Extract the [X, Y] coordinate from the center of the cell holding the provided text.  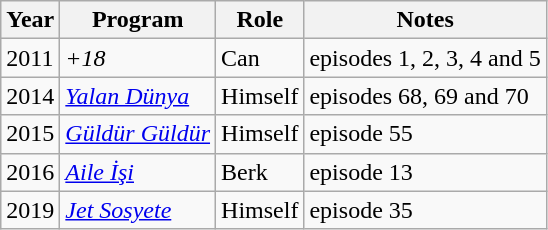
Yalan Dünya [138, 96]
episode 13 [425, 172]
+18 [138, 58]
Can [260, 58]
Güldür Güldür [138, 134]
episode 55 [425, 134]
episode 35 [425, 210]
2019 [30, 210]
Role [260, 20]
Berk [260, 172]
Notes [425, 20]
2015 [30, 134]
Year [30, 20]
2016 [30, 172]
2014 [30, 96]
Jet Sosyete [138, 210]
episodes 1, 2, 3, 4 and 5 [425, 58]
Aile İşi [138, 172]
episodes 68, 69 and 70 [425, 96]
Program [138, 20]
2011 [30, 58]
